Pinpoint the cell where the given text exists, returning its (X, Y) midpoint coordinate. 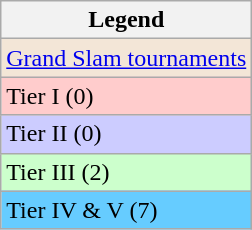
Tier I (0) (126, 96)
Tier III (2) (126, 172)
Tier IV & V (7) (126, 210)
Grand Slam tournaments (126, 58)
Legend (126, 20)
Tier II (0) (126, 134)
